Output the [X, Y] coordinate of the center of the cell containing the given text.  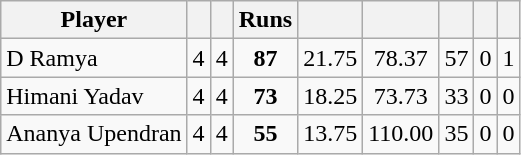
Ananya Upendran [94, 134]
1 [508, 58]
87 [265, 58]
33 [456, 96]
Himani Yadav [94, 96]
73 [265, 96]
Player [94, 20]
13.75 [330, 134]
73.73 [401, 96]
55 [265, 134]
57 [456, 58]
Runs [265, 20]
110.00 [401, 134]
21.75 [330, 58]
18.25 [330, 96]
78.37 [401, 58]
35 [456, 134]
D Ramya [94, 58]
